Search for the cell housing the specified text and yield its (X, Y) center coordinate. 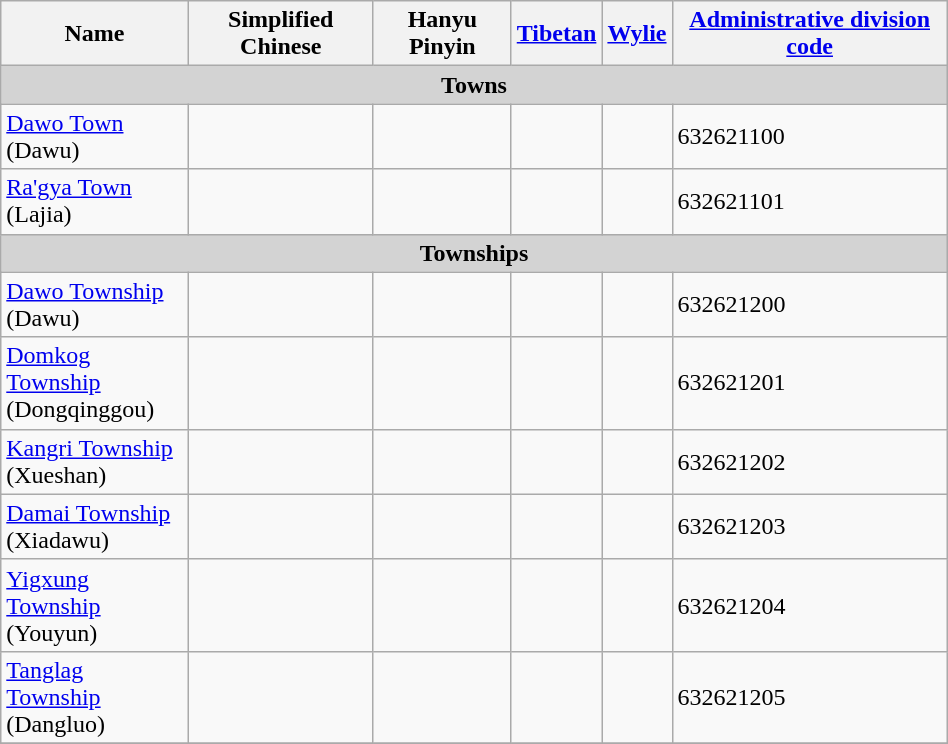
Hanyu Pinyin (442, 34)
Tanglag Township(Dangluo) (94, 697)
632621204 (810, 605)
Wylie (637, 34)
632621202 (810, 462)
Kangri Township(Xueshan) (94, 462)
632621201 (810, 383)
632621205 (810, 697)
Name (94, 34)
Townships (474, 253)
632621200 (810, 304)
Simplified Chinese (280, 34)
Damai Township(Xiadawu) (94, 526)
Yigxung Township(Youyun) (94, 605)
Domkog Township(Dongqinggou) (94, 383)
632621101 (810, 202)
632621100 (810, 136)
Tibetan (556, 34)
Administrative division code (810, 34)
Dawo Town(Dawu) (94, 136)
Dawo Township(Dawu) (94, 304)
Towns (474, 85)
Ra'gya Town(Lajia) (94, 202)
632621203 (810, 526)
